Pinpoint the cell where the given text exists, returning its [x, y] midpoint coordinate. 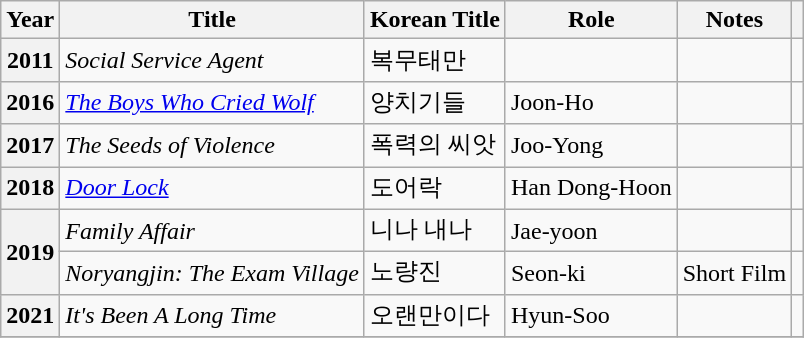
Social Service Agent [212, 60]
Jae-yoon [591, 230]
Notes [734, 20]
The Seeds of Violence [212, 146]
Year [30, 20]
Door Lock [212, 188]
2011 [30, 60]
Korean Title [434, 20]
Joo-Yong [591, 146]
Family Affair [212, 230]
도어락 [434, 188]
니나 내나 [434, 230]
Title [212, 20]
양치기들 [434, 102]
Noryangjin: The Exam Village [212, 274]
2016 [30, 102]
The Boys Who Cried Wolf [212, 102]
It's Been A Long Time [212, 316]
폭력의 씨앗 [434, 146]
Seon-ki [591, 274]
Short Film [734, 274]
2019 [30, 252]
Hyun-Soo [591, 316]
오랜만이다 [434, 316]
Joon-Ho [591, 102]
2021 [30, 316]
Role [591, 20]
2018 [30, 188]
Han Dong-Hoon [591, 188]
복무태만 [434, 60]
노량진 [434, 274]
2017 [30, 146]
